Pinpoint the cell where the given text exists, returning its (x, y) midpoint coordinate. 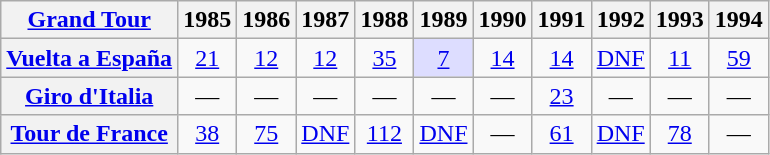
59 (738, 58)
1991 (562, 20)
1985 (208, 20)
75 (266, 134)
Giro d'Italia (90, 96)
Vuelta a España (90, 58)
1988 (384, 20)
7 (444, 58)
1992 (620, 20)
Grand Tour (90, 20)
61 (562, 134)
78 (680, 134)
Tour de France (90, 134)
1986 (266, 20)
21 (208, 58)
1987 (326, 20)
1993 (680, 20)
1994 (738, 20)
23 (562, 96)
1990 (502, 20)
35 (384, 58)
11 (680, 58)
112 (384, 134)
38 (208, 134)
1989 (444, 20)
